Output the [x, y] coordinate of the center of the cell containing the given text.  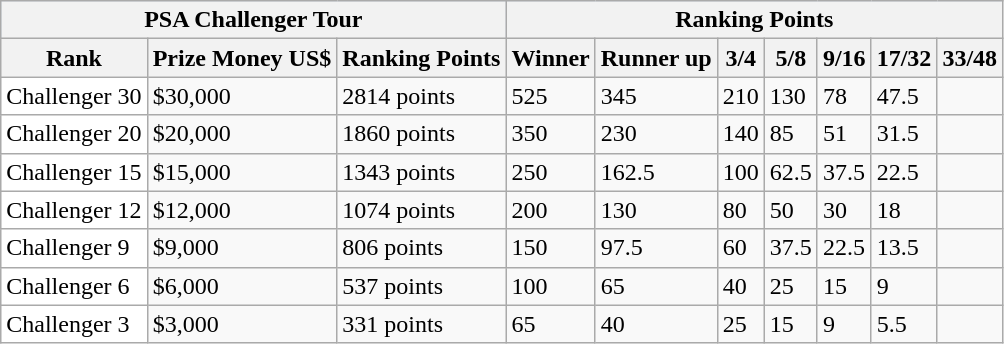
$15,000 [242, 172]
210 [740, 96]
50 [790, 210]
3/4 [740, 58]
Challenger 30 [74, 96]
350 [550, 134]
PSA Challenger Tour [254, 20]
5.5 [904, 324]
33/48 [970, 58]
$9,000 [242, 248]
Challenger 3 [74, 324]
1860 points [422, 134]
17/32 [904, 58]
62.5 [790, 172]
162.5 [656, 172]
13.5 [904, 248]
1343 points [422, 172]
$12,000 [242, 210]
$20,000 [242, 134]
Rank [74, 58]
18 [904, 210]
$6,000 [242, 286]
$3,000 [242, 324]
97.5 [656, 248]
85 [790, 134]
806 points [422, 248]
1074 points [422, 210]
525 [550, 96]
Challenger 9 [74, 248]
150 [550, 248]
Challenger 20 [74, 134]
331 points [422, 324]
80 [740, 210]
2814 points [422, 96]
230 [656, 134]
250 [550, 172]
Runner up [656, 58]
Winner [550, 58]
537 points [422, 286]
Challenger 12 [74, 210]
51 [844, 134]
200 [550, 210]
140 [740, 134]
78 [844, 96]
60 [740, 248]
30 [844, 210]
47.5 [904, 96]
31.5 [904, 134]
Prize Money US$ [242, 58]
9/16 [844, 58]
$30,000 [242, 96]
345 [656, 96]
5/8 [790, 58]
Challenger 15 [74, 172]
Challenger 6 [74, 286]
